Locate the cell with the specified text and output its (X, Y) center coordinate. 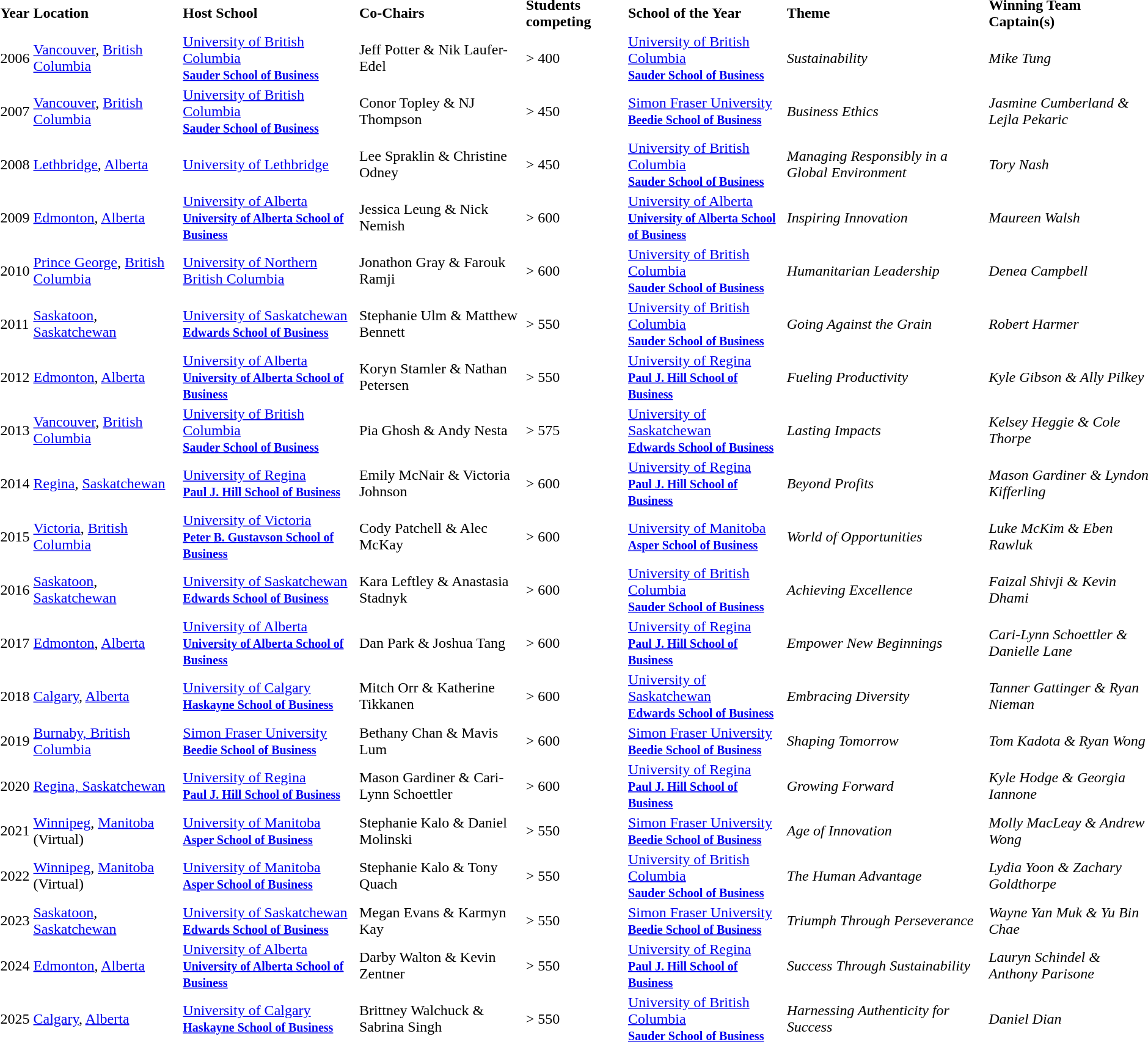
Darby Walton & Kevin Zentner (441, 966)
Inspiring Innovation (886, 218)
Burnaby, British Columbia (106, 741)
Lethbridge, Alberta (106, 164)
Shaping Tomorrow (886, 741)
Calgary, Alberta (106, 696)
Embracing Diversity (886, 696)
Lasting Impacts (886, 430)
Jeff Potter & Nik Laufer-Edel (441, 58)
Kara Leftley & Anastasia Stadnyk (441, 590)
Mitch Orr & Katherine Tikkanen (441, 696)
University of Northern British Columbia (269, 271)
Koryn Stamler & Nathan Petersen (441, 377)
Stephanie Ulm & Matthew Bennett (441, 324)
Success Through Sustainability (886, 966)
Lee Spraklin & Christine Odney (441, 164)
Business Ethics (886, 111)
Prince George, British Columbia (106, 271)
Emily McNair & Victoria Johnson (441, 483)
Managing Responsibly in a Global Environment (886, 164)
Going Against the Grain (886, 324)
Jessica Leung & Nick Nemish (441, 218)
> 575 (575, 430)
Fueling Productivity (886, 377)
University of Lethbridge (269, 164)
The Human Advantage (886, 876)
Age of Innovation (886, 831)
Growing Forward (886, 786)
Dan Park & Joshua Tang (441, 643)
Triumph Through Perseverance (886, 920)
Cody Patchell & Alec McKay (441, 537)
Pia Ghosh & Andy Nesta (441, 430)
University of VictoriaPeter B. Gustavson School of Business (269, 537)
Megan Evans & Karmyn Kay (441, 920)
Stephanie Kalo & Tony Quach (441, 876)
Jonathon Gray & Farouk Ramji (441, 271)
Mason Gardiner & Cari-Lynn Schoettler (441, 786)
Achieving Excellence (886, 590)
Victoria, British Columbia (106, 537)
World of Opportunities (886, 537)
Sustainability (886, 58)
Humanitarian Leadership (886, 271)
Conor Topley & NJ Thompson (441, 111)
Stephanie Kalo & Daniel Molinski (441, 831)
> 400 (575, 58)
Empower New Beginnings (886, 643)
University of CalgaryHaskayne School of Business (269, 696)
Bethany Chan & Mavis Lum (441, 741)
Beyond Profits (886, 483)
